For the text-containing cell, return its midpoint in [X, Y] coordinate format. 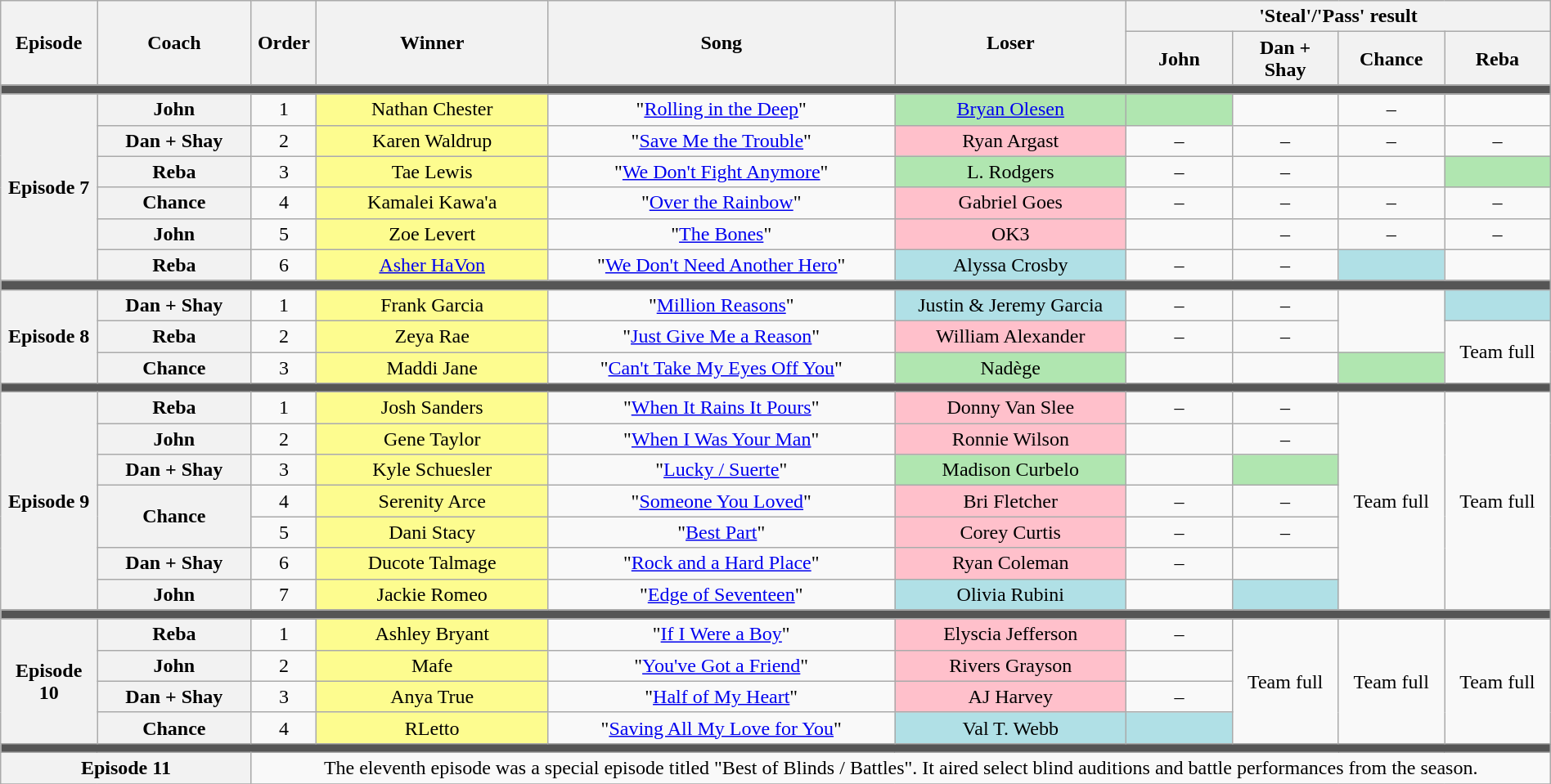
"Edge of Seventeen" [722, 594]
"Over the Rainbow" [722, 203]
Maddi Jane [432, 367]
Bri Fletcher [1011, 501]
"Save Me the Trouble" [722, 141]
Justin & Jeremy Garcia [1011, 305]
Jackie Romeo [432, 594]
Alyssa Crosby [1011, 265]
Josh Sanders [432, 408]
L. Rodgers [1011, 172]
Olivia Rubini [1011, 594]
Order [284, 43]
"When It Rains It Pours" [722, 408]
Zeya Rae [432, 336]
"Lucky / Suerte" [722, 470]
"We Don't Need Another Hero" [722, 265]
Tae Lewis [432, 172]
Rivers Grayson [1011, 665]
Episode [49, 43]
Val T. Webb [1011, 728]
Anya True [432, 697]
Corey Curtis [1011, 532]
Episode 7 [49, 187]
Mafe [432, 665]
"Half of My Heart" [722, 697]
Episode 10 [49, 681]
"Rolling in the Deep" [722, 110]
"Saving All My Love for You" [722, 728]
"Best Part" [722, 532]
Gene Taylor [432, 439]
Song [722, 43]
"You've Got a Friend" [722, 665]
Coach [175, 43]
"Someone You Loved" [722, 501]
Episode 8 [49, 336]
RLetto [432, 728]
"If I Were a Boy" [722, 634]
Kamalei Kawa'a [432, 203]
William Alexander [1011, 336]
Nadège [1011, 367]
Frank Garcia [432, 305]
"Million Reasons" [722, 305]
Madison Curbelo [1011, 470]
Winner [432, 43]
'Steal'/'Pass' result [1338, 16]
AJ Harvey [1011, 697]
"The Bones" [722, 234]
Ronnie Wilson [1011, 439]
"Just Give Me a Reason" [722, 336]
Episode 11 [126, 768]
"Rock and a Hard Place" [722, 563]
Ryan Argast [1011, 141]
7 [284, 594]
Zoe Levert [432, 234]
Karen Waldrup [432, 141]
Nathan Chester [432, 110]
Bryan Olesen [1011, 110]
Kyle Schuesler [432, 470]
OK3 [1011, 234]
Ducote Talmage [432, 563]
Donny Van Slee [1011, 408]
Loser [1011, 43]
"When I Was Your Man" [722, 439]
Ashley Bryant [432, 634]
Episode 9 [49, 501]
Gabriel Goes [1011, 203]
Elyscia Jefferson [1011, 634]
"Can't Take My Eyes Off You" [722, 367]
Serenity Arce [432, 501]
Dani Stacy [432, 532]
Asher HaVon [432, 265]
Ryan Coleman [1011, 563]
"We Don't Fight Anymore" [722, 172]
